Output the (x, y) coordinate of the center of the cell containing the given text.  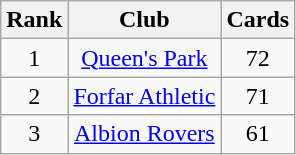
Cards (258, 20)
72 (258, 58)
Rank (34, 20)
2 (34, 96)
Queen's Park (144, 58)
1 (34, 58)
Albion Rovers (144, 134)
3 (34, 134)
71 (258, 96)
61 (258, 134)
Forfar Athletic (144, 96)
Club (144, 20)
